Extract the [X, Y] coordinate from the center of the cell holding the provided text.  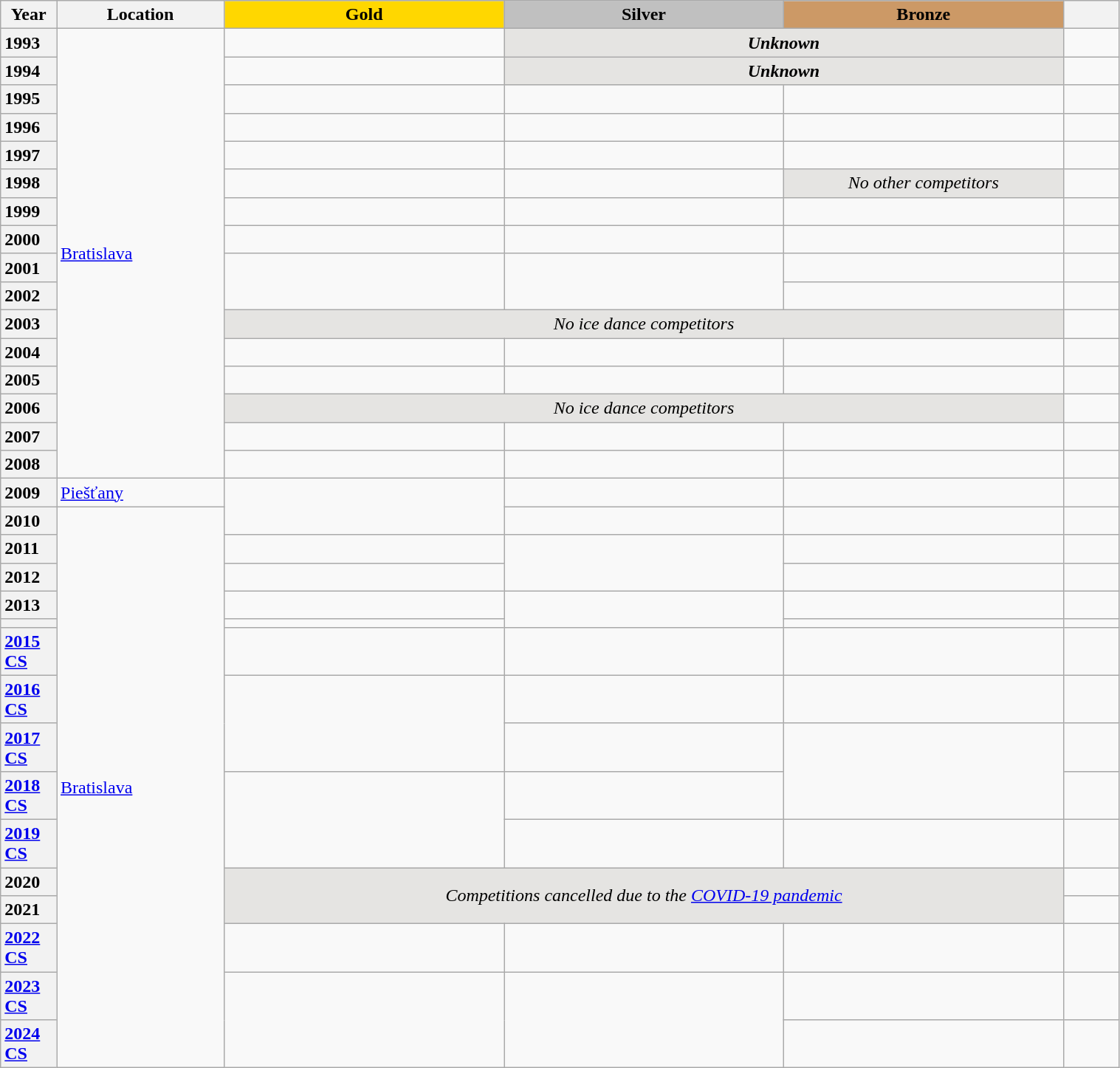
2010 [29, 521]
2022 CS [29, 948]
2009 [29, 493]
2006 [29, 408]
2018 CS [29, 795]
1993 [29, 43]
2008 [29, 465]
Year [29, 15]
2003 [29, 324]
Bronze [923, 15]
2013 [29, 605]
1998 [29, 183]
2021 [29, 910]
Competitions cancelled due to the COVID-19 pandemic [644, 895]
1997 [29, 155]
Piešťany [140, 493]
Silver [644, 15]
2012 [29, 577]
1996 [29, 127]
2016 CS [29, 699]
2004 [29, 352]
2000 [29, 239]
2007 [29, 437]
No other competitors [923, 183]
2015 CS [29, 651]
2002 [29, 295]
2023 CS [29, 996]
2005 [29, 380]
1995 [29, 99]
2020 [29, 881]
2001 [29, 267]
Location [140, 15]
2019 CS [29, 843]
2024 CS [29, 1044]
Gold [365, 15]
2017 CS [29, 747]
2011 [29, 549]
1994 [29, 71]
1999 [29, 211]
